For the text-containing cell, return its midpoint in (X, Y) coordinate format. 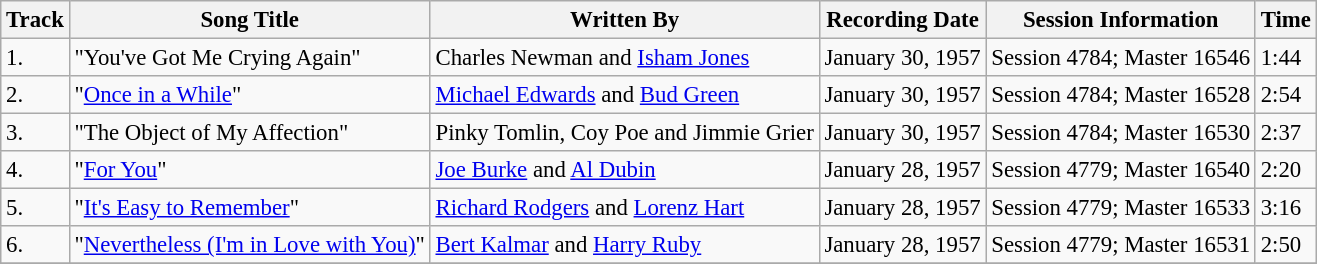
Richard Rodgers and Lorenz Hart (624, 208)
2:20 (1286, 170)
"You've Got Me Crying Again" (250, 58)
Joe Burke and Al Dubin (624, 170)
Session 4784; Master 16528 (1120, 95)
5. (35, 208)
2:50 (1286, 245)
Session 4779; Master 16533 (1120, 208)
Charles Newman and Isham Jones (624, 58)
Song Title (250, 20)
4. (35, 170)
Pinky Tomlin, Coy Poe and Jimmie Grier (624, 133)
2:54 (1286, 95)
Track (35, 20)
"For You" (250, 170)
Session 4784; Master 16530 (1120, 133)
Written By (624, 20)
Session 4779; Master 16540 (1120, 170)
6. (35, 245)
2:37 (1286, 133)
"Once in a While" (250, 95)
Session Information (1120, 20)
Time (1286, 20)
1. (35, 58)
"It's Easy to Remember" (250, 208)
"The Object of My Affection" (250, 133)
3. (35, 133)
Recording Date (902, 20)
Bert Kalmar and Harry Ruby (624, 245)
3:16 (1286, 208)
2. (35, 95)
Session 4784; Master 16546 (1120, 58)
Michael Edwards and Bud Green (624, 95)
"Nevertheless (I'm in Love with You)" (250, 245)
1:44 (1286, 58)
Session 4779; Master 16531 (1120, 245)
